For the text-containing cell, return its midpoint in (X, Y) coordinate format. 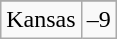
Kansas (41, 20)
–9 (98, 20)
